Extract the (X, Y) coordinate from the center of the cell holding the provided text.  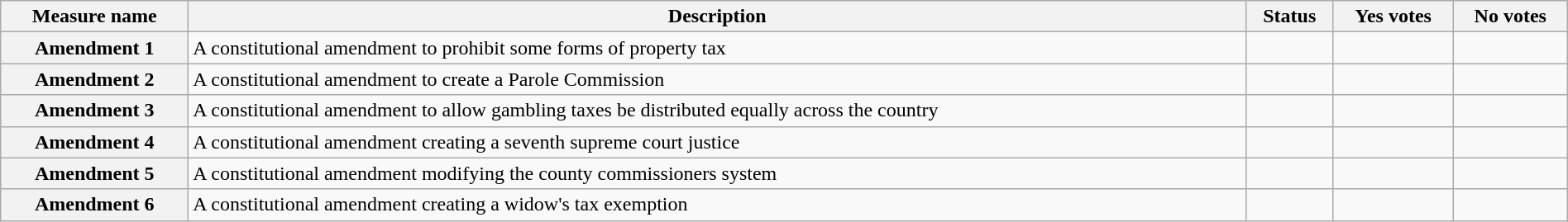
Description (718, 17)
A constitutional amendment to prohibit some forms of property tax (718, 48)
A constitutional amendment creating a seventh supreme court justice (718, 142)
Amendment 4 (94, 142)
Amendment 3 (94, 111)
Status (1290, 17)
No votes (1510, 17)
Yes votes (1393, 17)
Amendment 6 (94, 205)
Measure name (94, 17)
A constitutional amendment to create a Parole Commission (718, 79)
A constitutional amendment modifying the county commissioners system (718, 173)
Amendment 5 (94, 173)
Amendment 2 (94, 79)
A constitutional amendment creating a widow's tax exemption (718, 205)
A constitutional amendment to allow gambling taxes be distributed equally across the country (718, 111)
Amendment 1 (94, 48)
